Pinpoint the cell where the given text exists, returning its [x, y] midpoint coordinate. 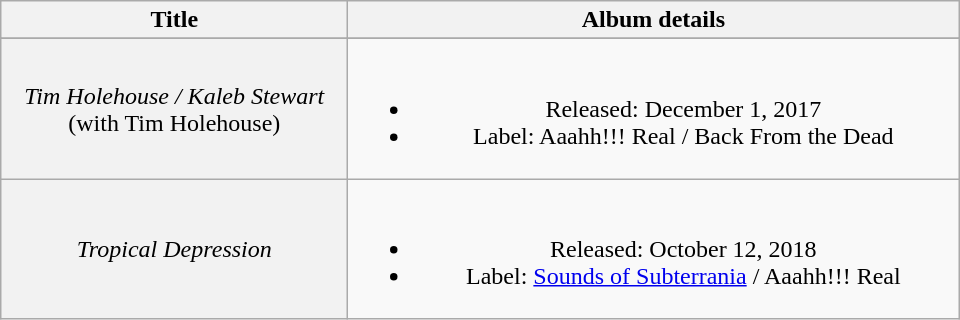
Tropical Depression [174, 249]
Tim Holehouse / Kaleb Stewart(with Tim Holehouse) [174, 109]
Album details [654, 20]
Released: December 1, 2017Label: Aaahh!!! Real / Back From the Dead [654, 109]
Title [174, 20]
Released: October 12, 2018Label: Sounds of Subterrania / Aaahh!!! Real [654, 249]
